Detect which cell encompasses the target text, then output its [x, y] center coordinate. 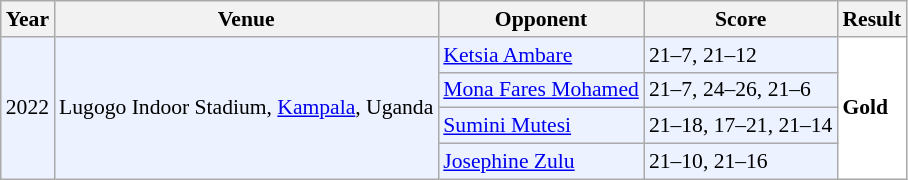
Sumini Mutesi [541, 126]
Mona Fares Mohamed [541, 90]
Ketsia Ambare [541, 55]
Score [741, 19]
21–18, 17–21, 21–14 [741, 126]
2022 [28, 108]
Opponent [541, 19]
Lugogo Indoor Stadium, Kampala, Uganda [246, 108]
21–7, 24–26, 21–6 [741, 90]
21–10, 21–16 [741, 162]
Year [28, 19]
21–7, 21–12 [741, 55]
Result [872, 19]
Venue [246, 19]
Gold [872, 108]
Josephine Zulu [541, 162]
